Locate the cell with the specified text and output its [X, Y] center coordinate. 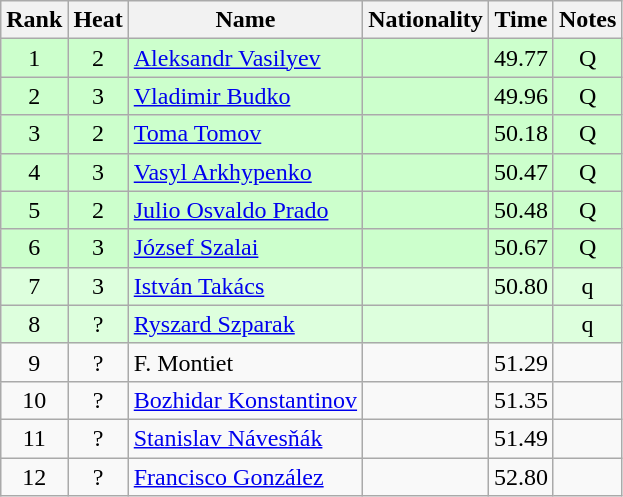
József Szalai [245, 248]
50.67 [520, 248]
51.35 [520, 400]
49.77 [520, 58]
51.49 [520, 438]
49.96 [520, 96]
10 [34, 400]
4 [34, 172]
50.47 [520, 172]
52.80 [520, 477]
István Takács [245, 286]
8 [34, 324]
Ryszard Szparak [245, 324]
Time [520, 20]
Francisco González [245, 477]
Bozhidar Konstantinov [245, 400]
Aleksandr Vasilyev [245, 58]
12 [34, 477]
Julio Osvaldo Prado [245, 210]
Vladimir Budko [245, 96]
F. Montiet [245, 362]
1 [34, 58]
7 [34, 286]
50.80 [520, 286]
Notes [587, 20]
Toma Tomov [245, 134]
Rank [34, 20]
50.48 [520, 210]
6 [34, 248]
Name [245, 20]
51.29 [520, 362]
9 [34, 362]
Heat [98, 20]
Nationality [426, 20]
5 [34, 210]
11 [34, 438]
Vasyl Arkhypenko [245, 172]
Stanislav Návesňák [245, 438]
50.18 [520, 134]
